Identify which cell holds the provided text, then report its (X, Y) central coordinate. 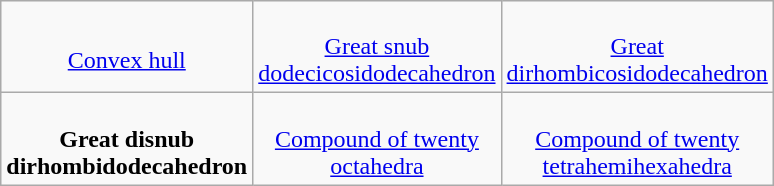
Compound of twenty tetrahemihexahedra (637, 139)
Great dirhombicosidodecahedron (637, 47)
Convex hull (127, 47)
Great snub dodecicosidodecahedron (377, 47)
Compound of twenty octahedra (377, 139)
Great disnub dirhombidodecahedron (127, 139)
